Find where the given text appears and provide that cell's center as [X, Y] coordinate. 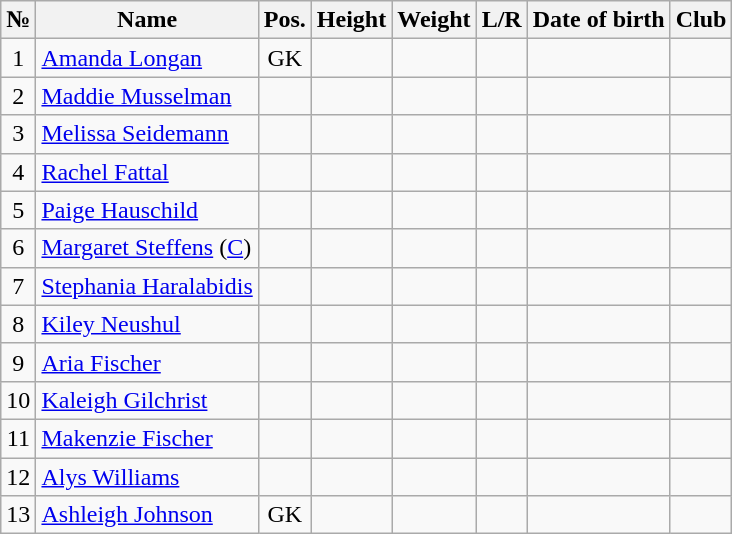
7 [18, 286]
10 [18, 400]
11 [18, 438]
Paige Hauschild [147, 210]
Club [701, 20]
4 [18, 172]
8 [18, 324]
Melissa Seidemann [147, 134]
3 [18, 134]
Alys Williams [147, 477]
Weight [434, 20]
1 [18, 58]
Name [147, 20]
Height [351, 20]
2 [18, 96]
Aria Fischer [147, 362]
Amanda Longan [147, 58]
Kiley Neushul [147, 324]
5 [18, 210]
Stephania Haralabidis [147, 286]
№ [18, 20]
Kaleigh Gilchrist [147, 400]
6 [18, 248]
Margaret Steffens (C) [147, 248]
Ashleigh Johnson [147, 515]
L/R [502, 20]
Date of birth [598, 20]
12 [18, 477]
Pos. [284, 20]
Maddie Musselman [147, 96]
9 [18, 362]
13 [18, 515]
Makenzie Fischer [147, 438]
Rachel Fattal [147, 172]
